Provide the (x, y) coordinate of the cell's center where the given text is located.  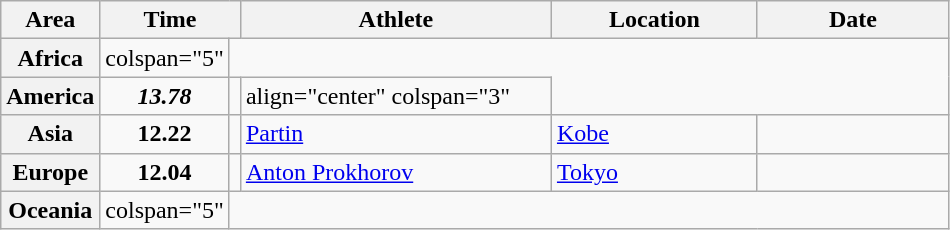
align="center" colspan="3" (396, 96)
Athlete (396, 20)
Location (654, 20)
Europe (50, 172)
Africa (50, 58)
Oceania (50, 210)
Partin (396, 134)
Time (170, 20)
America (50, 96)
12.22 (165, 134)
Date (852, 20)
Asia (50, 134)
Anton Prokhorov (396, 172)
12.04 (165, 172)
13.78 (165, 96)
Kobe (654, 134)
Tokyo (654, 172)
Area (50, 20)
